Extract the (X, Y) coordinate from the center of the cell holding the provided text.  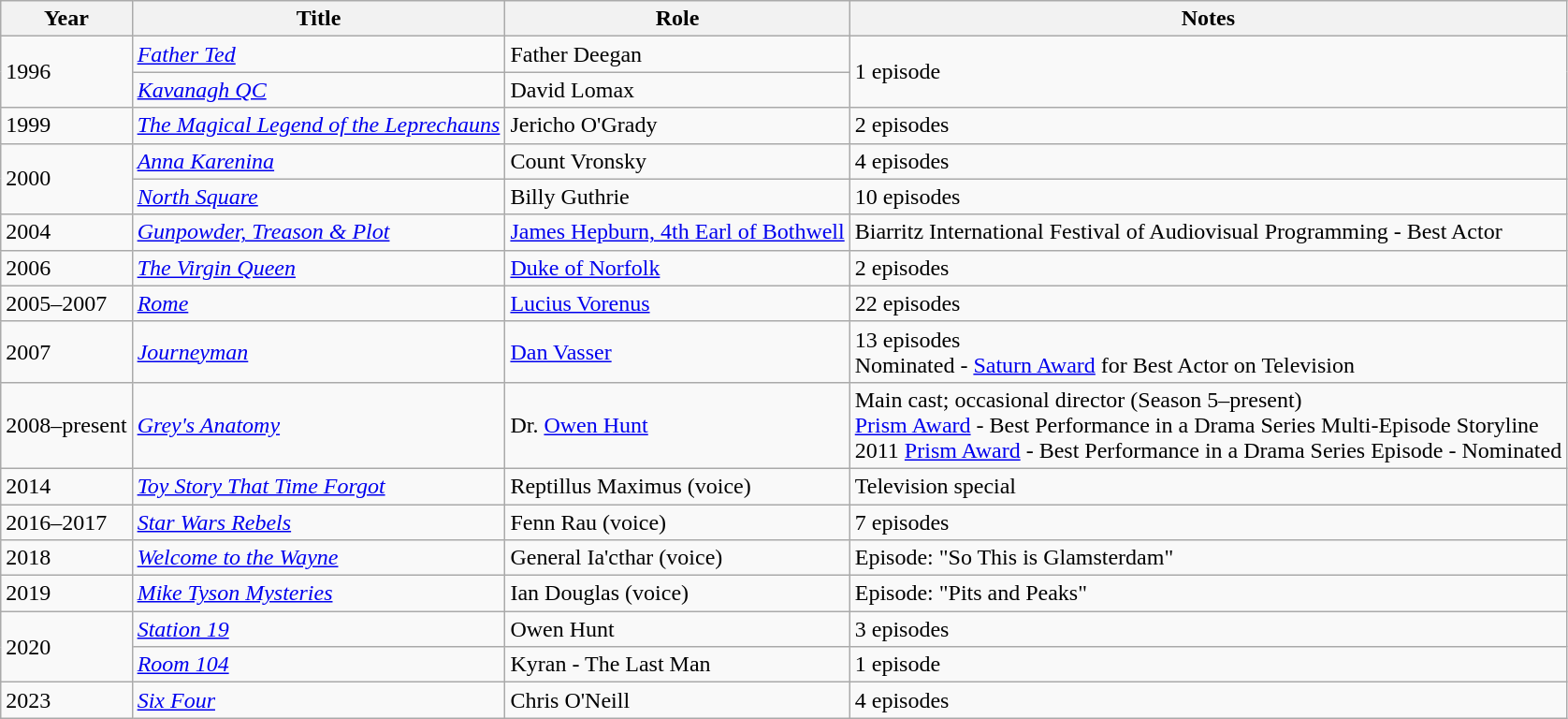
Lucius Vorenus (677, 303)
Station 19 (318, 629)
Room 104 (318, 665)
Biarritz International Festival of Audiovisual Programming - Best Actor (1208, 232)
Owen Hunt (677, 629)
Toy Story That Time Forgot (318, 486)
13 episodesNominated - Saturn Award for Best Actor on Television (1208, 352)
Dan Vasser (677, 352)
2008–present (66, 425)
2014 (66, 486)
2020 (66, 647)
Notes (1208, 19)
2018 (66, 558)
Chris O'Neill (677, 700)
Title (318, 19)
Father Deegan (677, 54)
2007 (66, 352)
Kavanagh QC (318, 90)
Welcome to the Wayne (318, 558)
2019 (66, 594)
Year (66, 19)
22 episodes (1208, 303)
Grey's Anatomy (318, 425)
Dr. Owen Hunt (677, 425)
Journeyman (318, 352)
2000 (66, 179)
North Square (318, 197)
Duke of Norfolk (677, 268)
Star Wars Rebels (318, 521)
7 episodes (1208, 521)
1996 (66, 72)
Anna Karenina (318, 161)
Six Four (318, 700)
Television special (1208, 486)
1999 (66, 125)
Father Ted (318, 54)
Kyran - The Last Man (677, 665)
Episode: "Pits and Peaks" (1208, 594)
Gunpowder, Treason & Plot (318, 232)
The Virgin Queen (318, 268)
Fenn Rau (voice) (677, 521)
Billy Guthrie (677, 197)
2006 (66, 268)
Ian Douglas (voice) (677, 594)
Jericho O'Grady (677, 125)
Episode: "So This is Glamsterdam" (1208, 558)
James Hepburn, 4th Earl of Bothwell (677, 232)
The Magical Legend of the Leprechauns (318, 125)
2005–2007 (66, 303)
Count Vronsky (677, 161)
2004 (66, 232)
10 episodes (1208, 197)
Reptillus Maximus (voice) (677, 486)
General Ia'cthar (voice) (677, 558)
Mike Tyson Mysteries (318, 594)
Rome (318, 303)
3 episodes (1208, 629)
2016–2017 (66, 521)
2023 (66, 700)
Role (677, 19)
David Lomax (677, 90)
